Return [X, Y] of the center of cell containing provided text 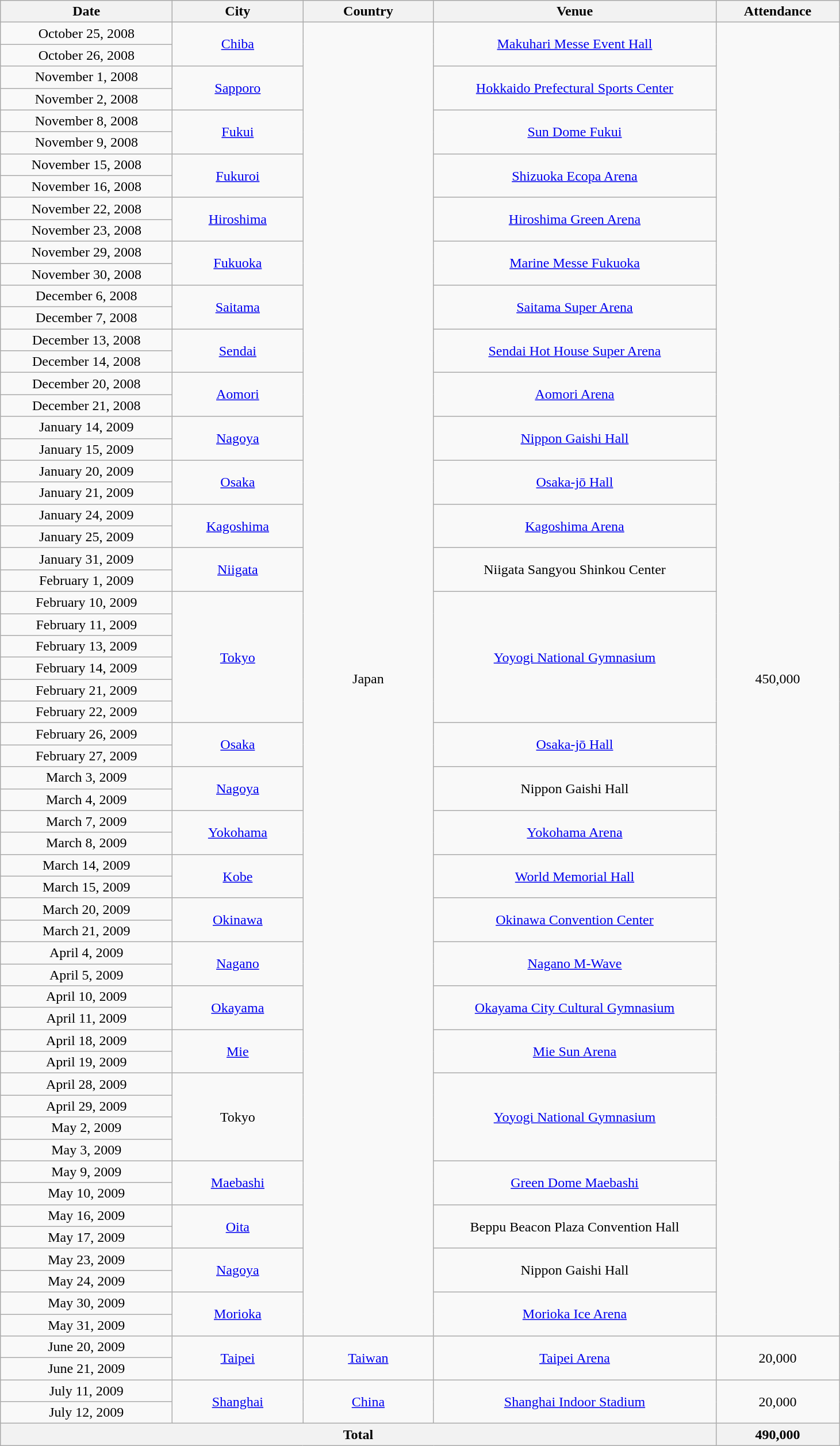
April 4, 2009 [86, 952]
March 21, 2009 [86, 931]
Kagoshima [238, 526]
November 30, 2008 [86, 274]
Fukui [238, 132]
December 14, 2008 [86, 362]
November 29, 2008 [86, 252]
November 1, 2008 [86, 77]
China [368, 1402]
May 10, 2009 [86, 1193]
November 9, 2008 [86, 143]
Kagoshima Arena [575, 526]
March 15, 2009 [86, 887]
Attendance [777, 12]
November 8, 2008 [86, 121]
City [238, 12]
April 29, 2009 [86, 1106]
October 26, 2008 [86, 55]
October 25, 2008 [86, 33]
November 23, 2008 [86, 230]
Morioka [238, 1314]
January 14, 2009 [86, 427]
Total [358, 1434]
May 9, 2009 [86, 1172]
December 20, 2008 [86, 384]
July 11, 2009 [86, 1391]
Country [368, 12]
February 1, 2009 [86, 580]
December 13, 2008 [86, 340]
January 24, 2009 [86, 515]
Oita [238, 1226]
Shizuoka Ecopa Arena [575, 175]
Maebashi [238, 1183]
Japan [368, 679]
490,000 [777, 1434]
May 16, 2009 [86, 1215]
Saitama Super Arena [575, 307]
Okayama [238, 1008]
January 31, 2009 [86, 558]
May 2, 2009 [86, 1128]
January 20, 2009 [86, 471]
April 11, 2009 [86, 1019]
January 15, 2009 [86, 449]
June 20, 2009 [86, 1347]
January 21, 2009 [86, 493]
December 7, 2008 [86, 318]
Hiroshima Green Arena [575, 219]
April 5, 2009 [86, 975]
May 24, 2009 [86, 1281]
Fukuoka [238, 263]
March 4, 2009 [86, 799]
April 19, 2009 [86, 1062]
Okayama City Cultural Gymnasium [575, 1008]
Aomori Arena [575, 395]
Marine Messe Fukuoka [575, 263]
June 21, 2009 [86, 1369]
Green Dome Maebashi [575, 1183]
May 17, 2009 [86, 1237]
Sun Dome Fukui [575, 132]
March 14, 2009 [86, 865]
February 27, 2009 [86, 756]
Fukuroi [238, 175]
March 20, 2009 [86, 909]
February 10, 2009 [86, 602]
Shanghai [238, 1402]
February 11, 2009 [86, 624]
Morioka Ice Arena [575, 1314]
February 14, 2009 [86, 668]
February 22, 2009 [86, 712]
Venue [575, 12]
Hokkaido Prefectural Sports Center [575, 88]
Niigata [238, 569]
May 3, 2009 [86, 1150]
Taiwan [368, 1358]
Kobe [238, 876]
Makuhari Messe Event Hall [575, 44]
Chiba [238, 44]
February 13, 2009 [86, 647]
World Memorial Hall [575, 876]
Sapporo [238, 88]
February 26, 2009 [86, 734]
Aomori [238, 395]
May 31, 2009 [86, 1325]
Mie [238, 1051]
November 15, 2008 [86, 165]
December 21, 2008 [86, 406]
April 18, 2009 [86, 1040]
Date [86, 12]
Okinawa Convention Center [575, 920]
Niigata Sangyou Shinkou Center [575, 569]
April 10, 2009 [86, 997]
November 22, 2008 [86, 208]
Shanghai Indoor Stadium [575, 1402]
Yokohama [238, 832]
Mie Sun Arena [575, 1051]
Sendai [238, 351]
Nagano [238, 963]
July 12, 2009 [86, 1413]
November 16, 2008 [86, 186]
December 6, 2008 [86, 296]
March 7, 2009 [86, 821]
May 23, 2009 [86, 1259]
November 2, 2008 [86, 99]
Hiroshima [238, 219]
Saitama [238, 307]
February 21, 2009 [86, 690]
Taipei [238, 1358]
Nagano M-Wave [575, 963]
Taipei Arena [575, 1358]
March 3, 2009 [86, 778]
March 8, 2009 [86, 843]
Okinawa [238, 920]
Beppu Beacon Plaza Convention Hall [575, 1226]
450,000 [777, 679]
May 30, 2009 [86, 1303]
Yokohama Arena [575, 832]
January 25, 2009 [86, 537]
Sendai Hot House Super Arena [575, 351]
April 28, 2009 [86, 1084]
